From the cell containing the given text, extract its center point as (x, y) coordinate. 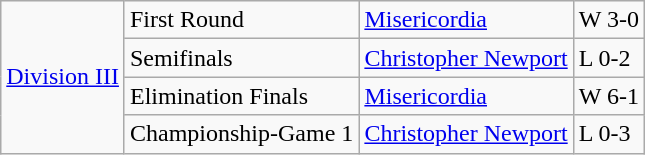
L 0-3 (608, 134)
Elimination Finals (241, 96)
L 0-2 (608, 58)
Semifinals (241, 58)
Championship-Game 1 (241, 134)
First Round (241, 20)
W 6-1 (608, 96)
Division III (63, 77)
W 3-0 (608, 20)
